Search for the cell housing the specified text and yield its [X, Y] center coordinate. 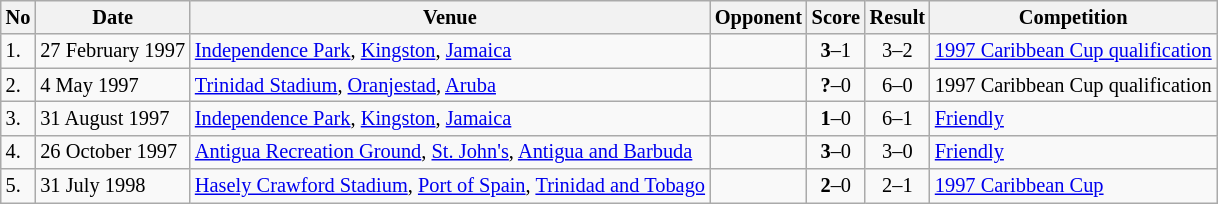
1997 Caribbean Cup [1074, 186]
31 August 1997 [112, 118]
31 July 1998 [112, 186]
3–2 [898, 51]
6–0 [898, 85]
2–0 [836, 186]
27 February 1997 [112, 51]
4 May 1997 [112, 85]
4. [18, 152]
1–0 [836, 118]
Hasely Crawford Stadium, Port of Spain, Trinidad and Tobago [450, 186]
Opponent [758, 17]
Trinidad Stadium, Oranjestad, Aruba [450, 85]
26 October 1997 [112, 152]
3–1 [836, 51]
6–1 [898, 118]
1. [18, 51]
5. [18, 186]
Date [112, 17]
2. [18, 85]
Score [836, 17]
Competition [1074, 17]
?–0 [836, 85]
Result [898, 17]
2–1 [898, 186]
No [18, 17]
Antigua Recreation Ground, St. John's, Antigua and Barbuda [450, 152]
3. [18, 118]
Venue [450, 17]
